Determine the (x, y) coordinate at the center of the cell enclosing the given text.  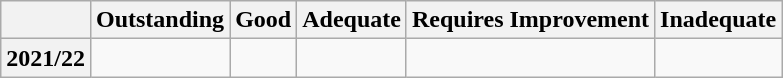
Requires Improvement (530, 20)
Good (264, 20)
Outstanding (160, 20)
2021/22 (46, 58)
Adequate (352, 20)
Inadequate (718, 20)
